Find where the given text appears and provide that cell's center as (x, y) coordinate. 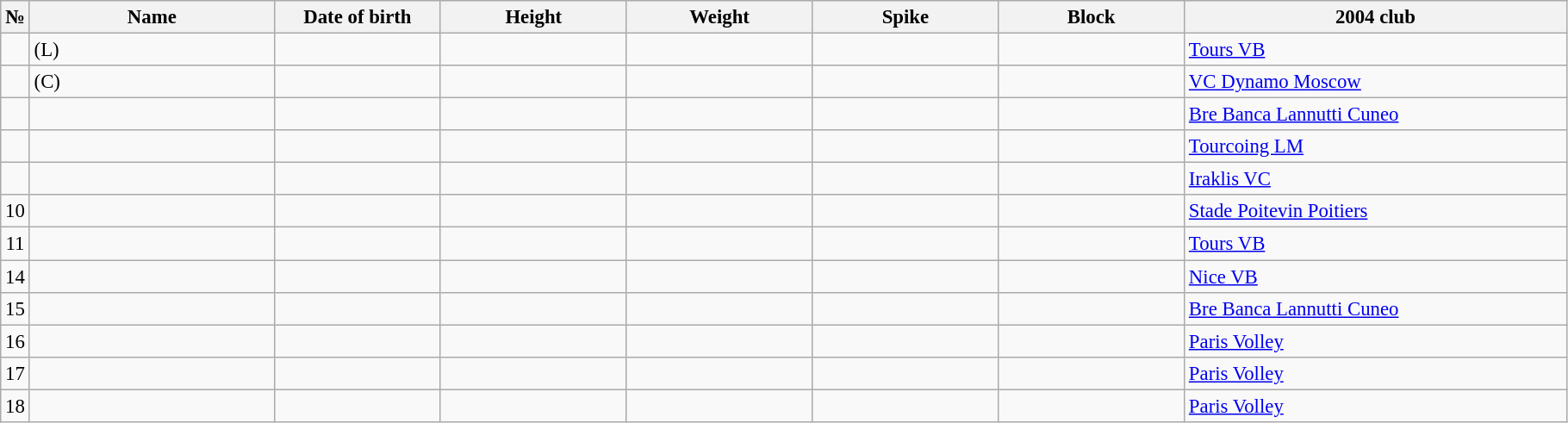
2004 club (1376, 17)
Nice VB (1376, 277)
Tourcoing LM (1376, 146)
VC Dynamo Moscow (1376, 82)
17 (16, 373)
Block (1092, 17)
14 (16, 277)
Height (533, 17)
11 (16, 244)
Spike (905, 17)
16 (16, 341)
18 (16, 406)
(C) (152, 82)
Name (152, 17)
№ (16, 17)
Date of birth (357, 17)
(L) (152, 50)
Stade Poitevin Poitiers (1376, 211)
Iraklis VC (1376, 179)
10 (16, 211)
15 (16, 308)
Weight (719, 17)
